Return (x, y) of the center of cell containing provided text 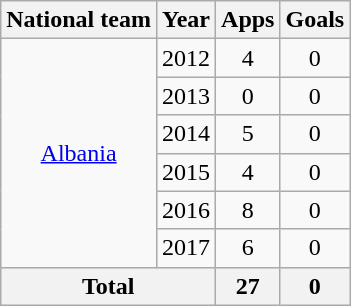
2017 (186, 248)
Year (186, 20)
6 (248, 248)
2013 (186, 96)
Total (108, 286)
2012 (186, 58)
2016 (186, 210)
8 (248, 210)
National team (79, 20)
27 (248, 286)
5 (248, 134)
2014 (186, 134)
Apps (248, 20)
Goals (315, 20)
2015 (186, 172)
Albania (79, 153)
